Return the [X, Y] coordinate for the center point of the cell that contains the specified text.  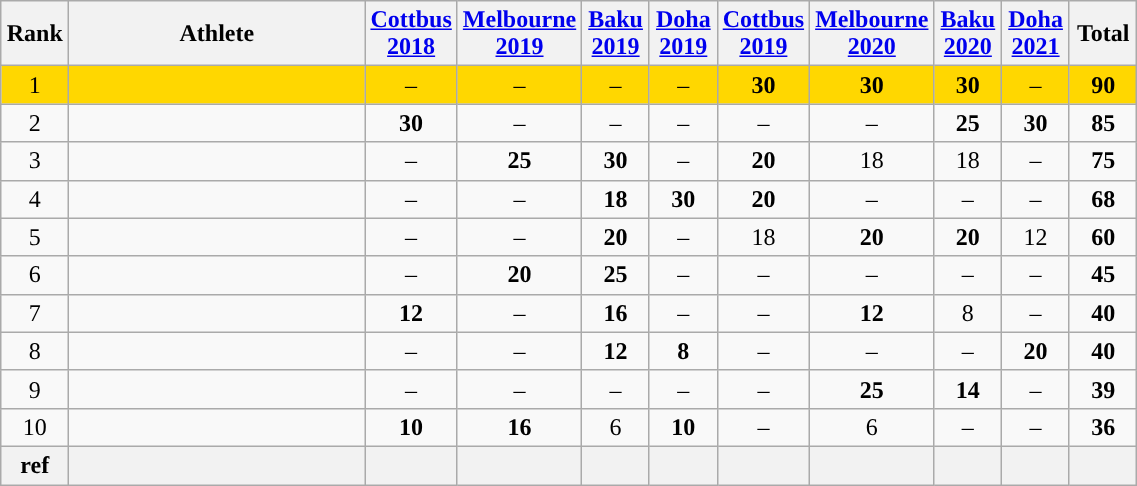
60 [1102, 237]
Cottbus 2018 [411, 34]
Doha 2021 [1036, 34]
7 [35, 313]
5 [35, 237]
Cottbus 2019 [763, 34]
1 [35, 85]
2 [35, 123]
Melbourne 2019 [519, 34]
Baku 2020 [968, 34]
68 [1102, 199]
39 [1102, 389]
9 [35, 389]
36 [1102, 427]
14 [968, 389]
90 [1102, 85]
Doha 2019 [683, 34]
Athlete [217, 34]
ref [35, 465]
45 [1102, 275]
Melbourne 2020 [872, 34]
Total [1102, 34]
75 [1102, 161]
Baku 2019 [616, 34]
Rank [35, 34]
4 [35, 199]
3 [35, 161]
85 [1102, 123]
